Capture the cell that displays the provided text and extract its (x, y) central coordinate. 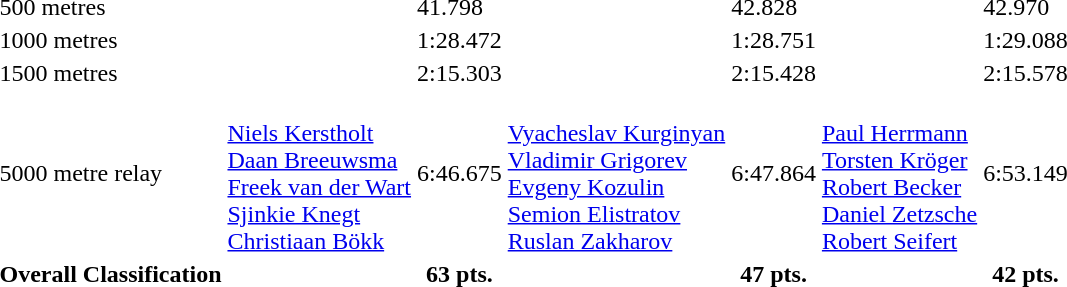
Paul HerrmannTorsten KrögerRobert BeckerDaniel ZetzscheRobert Seifert (899, 174)
6:47.864 (774, 174)
1:28.751 (774, 40)
2:15.303 (460, 73)
Niels KerstholtDaan BreeuwsmaFreek van der WartSjinkie KnegtChristiaan Bökk (320, 174)
1:28.472 (460, 40)
Vyacheslav KurginyanVladimir GrigorevEvgeny KozulinSemion ElistratovRuslan Zakharov (616, 174)
2:15.428 (774, 73)
6:46.675 (460, 174)
